Return the (X, Y) coordinate for the center point of the cell that contains the specified text.  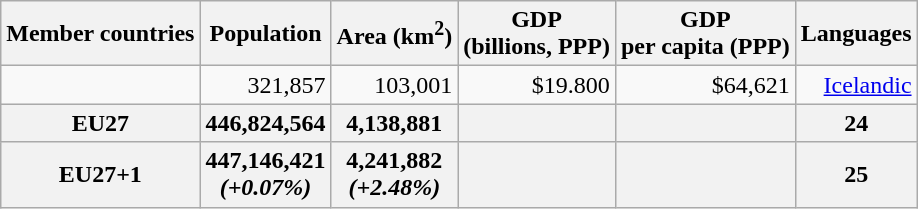
Area (km2) (394, 34)
GDP(billions, PPP) (537, 34)
103,001 (394, 85)
Languages (856, 34)
446,824,564 (266, 123)
4,241,882(+2.48%) (394, 174)
Population (266, 34)
25 (856, 174)
321,857 (266, 85)
GDPper capita (PPP) (705, 34)
Icelandic (856, 85)
$19.800 (537, 85)
24 (856, 123)
EU27+1 (100, 174)
447,146,421(+0.07%) (266, 174)
Member countries (100, 34)
EU27 (100, 123)
4,138,881 (394, 123)
$64,621 (705, 85)
